Output the [x, y] coordinate of the center of the cell containing the given text.  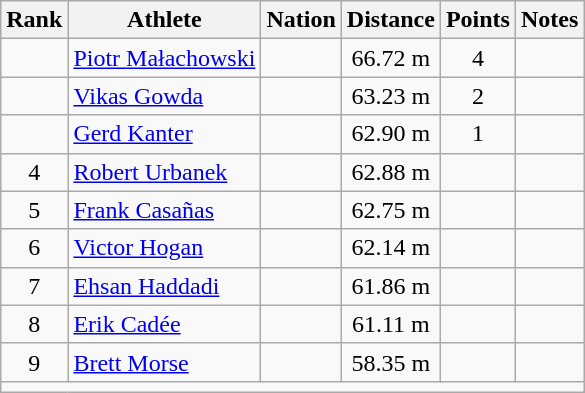
Brett Morse [164, 362]
Athlete [164, 20]
7 [34, 286]
62.14 m [390, 248]
6 [34, 248]
62.90 m [390, 134]
66.72 m [390, 58]
Victor Hogan [164, 248]
2 [478, 96]
Rank [34, 20]
Vikas Gowda [164, 96]
Ehsan Haddadi [164, 286]
61.86 m [390, 286]
61.11 m [390, 324]
62.75 m [390, 210]
1 [478, 134]
5 [34, 210]
63.23 m [390, 96]
Points [478, 20]
Robert Urbanek [164, 172]
62.88 m [390, 172]
9 [34, 362]
Nation [301, 20]
8 [34, 324]
Piotr Małachowski [164, 58]
Gerd Kanter [164, 134]
Notes [549, 20]
Erik Cadée [164, 324]
Frank Casañas [164, 210]
Distance [390, 20]
58.35 m [390, 362]
